Find where the given text appears and provide that cell's center as (X, Y) coordinate. 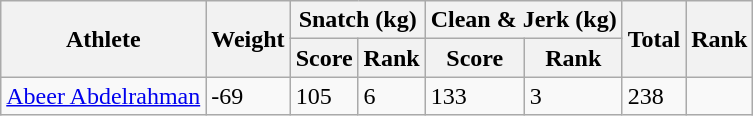
133 (474, 96)
3 (573, 96)
Weight (248, 39)
Snatch (kg) (358, 20)
Athlete (104, 39)
105 (324, 96)
238 (654, 96)
Clean & Jerk (kg) (524, 20)
Abeer Abdelrahman (104, 96)
Total (654, 39)
6 (392, 96)
-69 (248, 96)
